Extract the (X, Y) coordinate from the center of the cell holding the provided text.  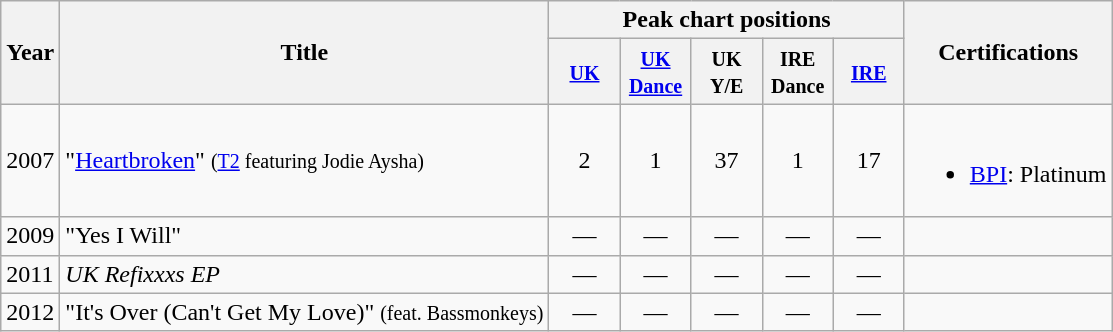
IRE (868, 72)
Certifications (1008, 52)
UK Dance (656, 72)
"It's Over (Can't Get My Love)" (feat. Bassmonkeys) (304, 312)
2007 (30, 160)
IRE Dance (798, 72)
BPI: Platinum (1008, 160)
UK Y/E (726, 72)
"Yes I Will" (304, 236)
Peak chart positions (726, 20)
UK Refixxxs EP (304, 274)
Year (30, 52)
2012 (30, 312)
2 (584, 160)
2009 (30, 236)
"Heartbroken" (T2 featuring Jodie Aysha) (304, 160)
2011 (30, 274)
UK (584, 72)
Title (304, 52)
17 (868, 160)
37 (726, 160)
